Find where the given text appears and provide that cell's center as [x, y] coordinate. 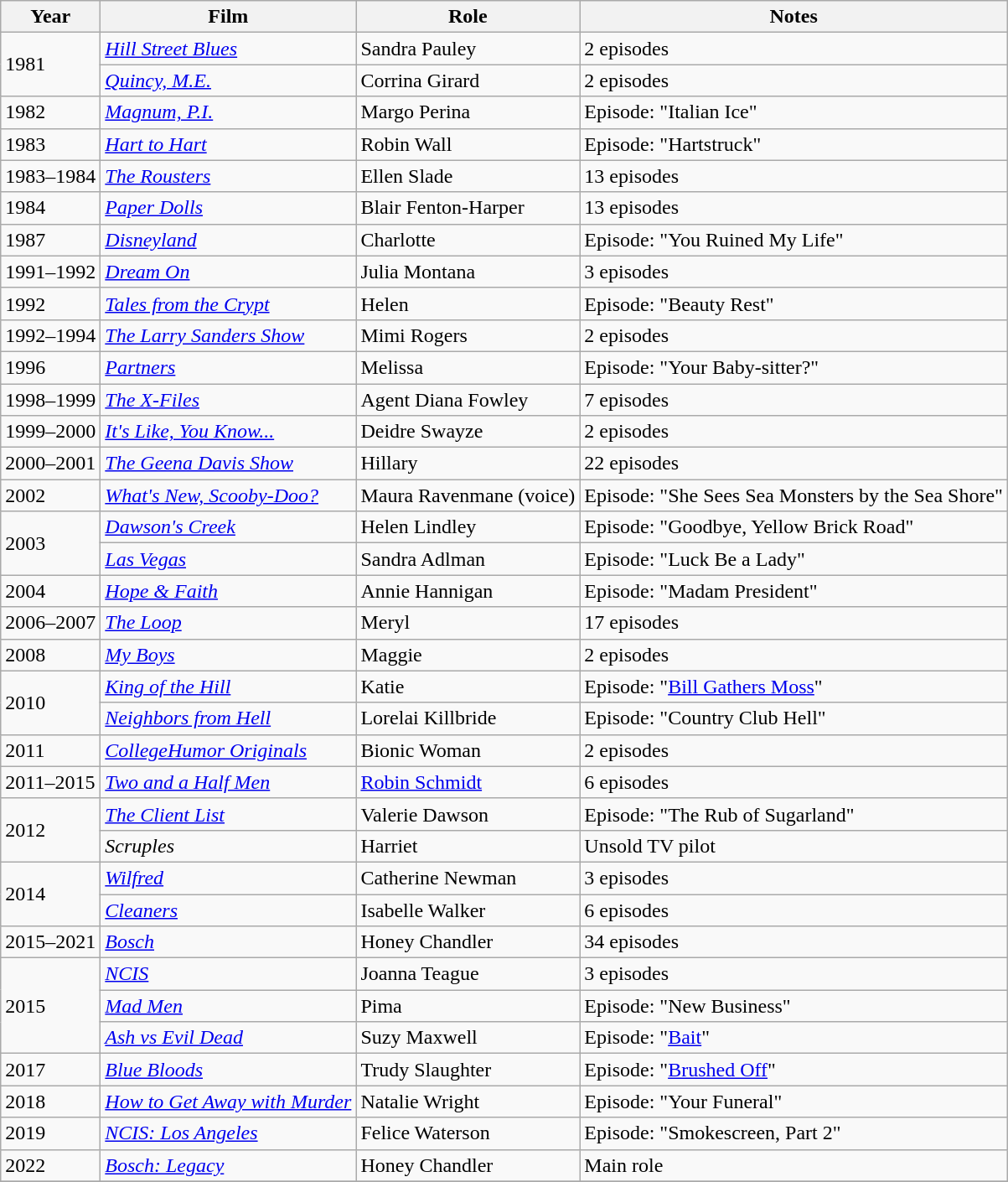
Episode: "Your Funeral" [794, 1102]
Bosch [228, 942]
Deidre Swayze [468, 432]
CollegeHumor Originals [228, 750]
Episode: "The Rub of Sugarland" [794, 814]
Meryl [468, 623]
1992 [50, 303]
Corrina Girard [468, 80]
It's Like, You Know... [228, 432]
2010 [50, 702]
Melissa [468, 367]
Two and a Half Men [228, 782]
Cleaners [228, 910]
Natalie Wright [468, 1102]
Paper Dolls [228, 208]
Sandra Adlman [468, 559]
Main role [794, 1165]
1983 [50, 144]
Maggie [468, 655]
Unsold TV pilot [794, 846]
1998–1999 [50, 400]
Joanna Teague [468, 974]
Mad Men [228, 1006]
Charlotte [468, 240]
Disneyland [228, 240]
Annie Hannigan [468, 591]
2004 [50, 591]
Helen Lindley [468, 527]
Quincy, M.E. [228, 80]
The Rousters [228, 176]
Ellen Slade [468, 176]
Robin Schmidt [468, 782]
2014 [50, 894]
Catherine Newman [468, 878]
Las Vegas [228, 559]
Lorelai Killbride [468, 718]
Isabelle Walker [468, 910]
NCIS: Los Angeles [228, 1133]
Episode: "Country Club Hell" [794, 718]
Wilfred [228, 878]
Neighbors from Hell [228, 718]
1981 [50, 65]
1991–1992 [50, 272]
Ash vs Evil Dead [228, 1038]
1983–1984 [50, 176]
Katie [468, 687]
My Boys [228, 655]
Episode: "Brushed Off" [794, 1070]
The Geena Davis Show [228, 464]
1996 [50, 367]
1982 [50, 112]
Valerie Dawson [468, 814]
Maura Ravenmane (voice) [468, 495]
2002 [50, 495]
Blue Bloods [228, 1070]
What's New, Scooby-Doo? [228, 495]
Mimi Rogers [468, 335]
2003 [50, 543]
The Client List [228, 814]
Episode: "You Ruined My Life" [794, 240]
King of the Hill [228, 687]
7 episodes [794, 400]
Bosch: Legacy [228, 1165]
Episode: "Italian Ice" [794, 112]
2018 [50, 1102]
Dawson's Creek [228, 527]
1992–1994 [50, 335]
Role [468, 17]
How to Get Away with Murder [228, 1102]
Julia Montana [468, 272]
Episode: "Luck Be a Lady" [794, 559]
2019 [50, 1133]
2012 [50, 830]
Magnum, P.I. [228, 112]
Episode: "New Business" [794, 1006]
Partners [228, 367]
The Larry Sanders Show [228, 335]
Agent Diana Fowley [468, 400]
Felice Waterson [468, 1133]
Hillary [468, 464]
Sandra Pauley [468, 49]
2011 [50, 750]
Robin Wall [468, 144]
Year [50, 17]
2008 [50, 655]
2015 [50, 1006]
2006–2007 [50, 623]
Episode: "She Sees Sea Monsters by the Sea Shore" [794, 495]
Blair Fenton-Harper [468, 208]
NCIS [228, 974]
22 episodes [794, 464]
Bionic Woman [468, 750]
Trudy Slaughter [468, 1070]
Tales from the Crypt [228, 303]
Suzy Maxwell [468, 1038]
Episode: "Your Baby-sitter?" [794, 367]
34 episodes [794, 942]
2015–2021 [50, 942]
Episode: "Goodbye, Yellow Brick Road" [794, 527]
Harriet [468, 846]
Episode: "Beauty Rest" [794, 303]
Hart to Hart [228, 144]
Episode: "Bill Gathers Moss" [794, 687]
Pima [468, 1006]
17 episodes [794, 623]
The Loop [228, 623]
1999–2000 [50, 432]
1984 [50, 208]
Episode: "Bait" [794, 1038]
Hill Street Blues [228, 49]
Hope & Faith [228, 591]
2022 [50, 1165]
2011–2015 [50, 782]
Scruples [228, 846]
Dream On [228, 272]
1987 [50, 240]
Film [228, 17]
Notes [794, 17]
The X-Files [228, 400]
Episode: "Smokescreen, Part 2" [794, 1133]
Margo Perina [468, 112]
Episode: "Hartstruck" [794, 144]
2017 [50, 1070]
2000–2001 [50, 464]
Episode: "Madam President" [794, 591]
Helen [468, 303]
